Search for the cell housing the specified text and yield its (X, Y) center coordinate. 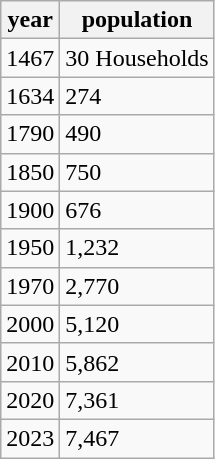
274 (137, 96)
1970 (30, 286)
2023 (30, 438)
1467 (30, 58)
1850 (30, 172)
year (30, 20)
population (137, 20)
2000 (30, 324)
1900 (30, 210)
1634 (30, 96)
676 (137, 210)
490 (137, 134)
5,120 (137, 324)
7,361 (137, 400)
1,232 (137, 248)
1790 (30, 134)
5,862 (137, 362)
2020 (30, 400)
1950 (30, 248)
750 (137, 172)
30 Households (137, 58)
2010 (30, 362)
2,770 (137, 286)
7,467 (137, 438)
